Search for the cell housing the specified text and yield its [X, Y] center coordinate. 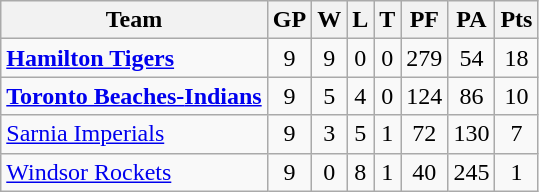
Toronto Beaches-Indians [134, 96]
L [360, 20]
86 [472, 96]
8 [360, 172]
Windsor Rockets [134, 172]
279 [424, 58]
GP [289, 20]
54 [472, 58]
Sarnia Imperials [134, 134]
40 [424, 172]
PA [472, 20]
18 [516, 58]
124 [424, 96]
W [330, 20]
245 [472, 172]
Hamilton Tigers [134, 58]
T [388, 20]
72 [424, 134]
3 [330, 134]
Pts [516, 20]
Team [134, 20]
10 [516, 96]
130 [472, 134]
7 [516, 134]
PF [424, 20]
4 [360, 96]
